Search for the cell housing the specified text and yield its [X, Y] center coordinate. 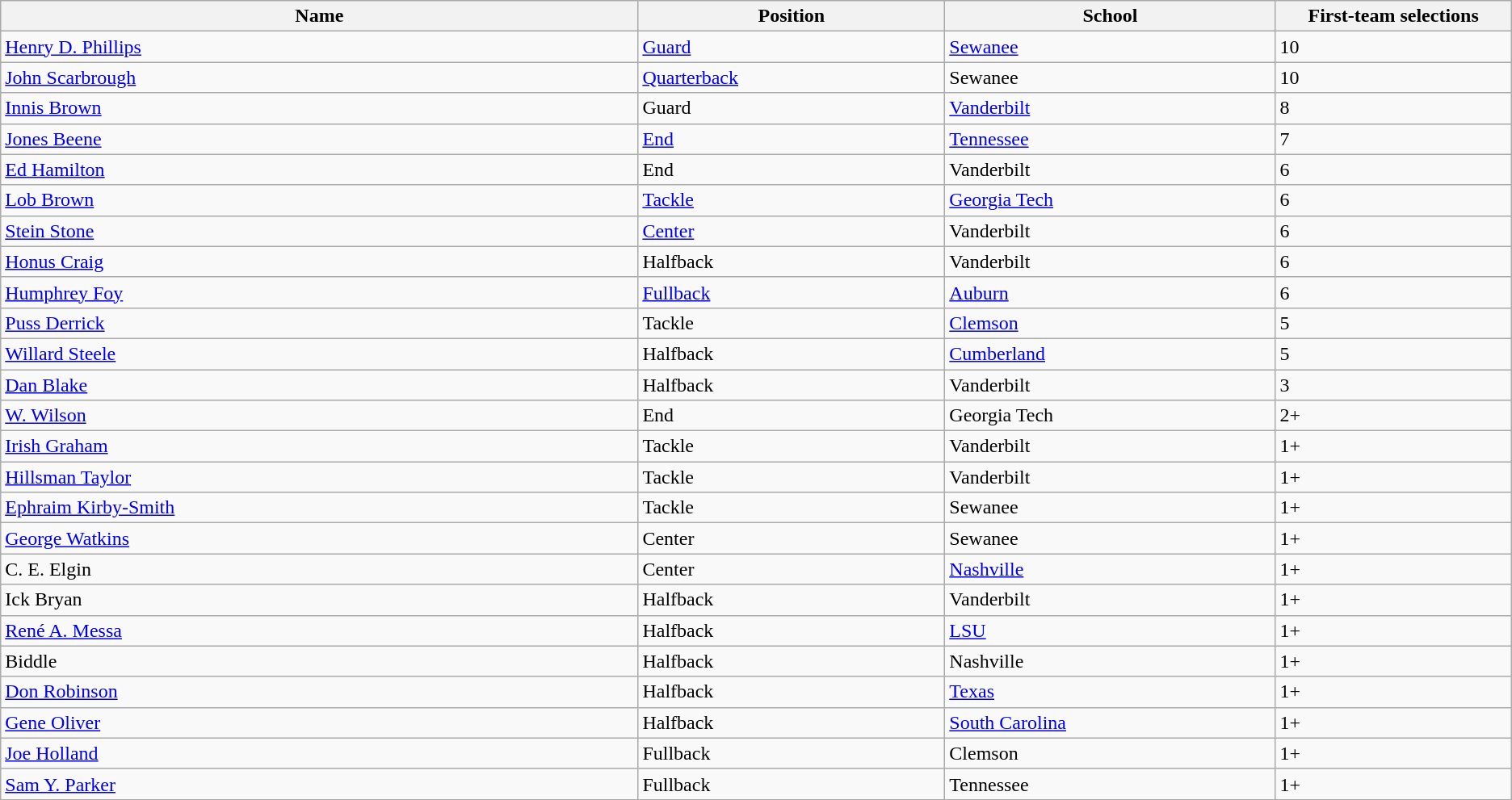
Dan Blake [320, 385]
Ick Bryan [320, 600]
Position [792, 16]
Auburn [1110, 292]
Henry D. Phillips [320, 47]
Ephraim Kirby-Smith [320, 508]
2+ [1393, 416]
Name [320, 16]
Honus Craig [320, 262]
LSU [1110, 630]
Humphrey Foy [320, 292]
Biddle [320, 661]
Lob Brown [320, 200]
Jones Beene [320, 139]
Sam Y. Parker [320, 784]
7 [1393, 139]
South Carolina [1110, 723]
Don Robinson [320, 692]
Irish Graham [320, 446]
Stein Stone [320, 231]
Ed Hamilton [320, 170]
Quarterback [792, 77]
School [1110, 16]
8 [1393, 108]
George Watkins [320, 538]
John Scarbrough [320, 77]
Hillsman Taylor [320, 477]
C. E. Elgin [320, 569]
Texas [1110, 692]
W. Wilson [320, 416]
3 [1393, 385]
Innis Brown [320, 108]
René A. Messa [320, 630]
First-team selections [1393, 16]
Willard Steele [320, 354]
Gene Oliver [320, 723]
Puss Derrick [320, 323]
Joe Holland [320, 753]
Cumberland [1110, 354]
